Pinpoint the cell where the given text exists, returning its (X, Y) midpoint coordinate. 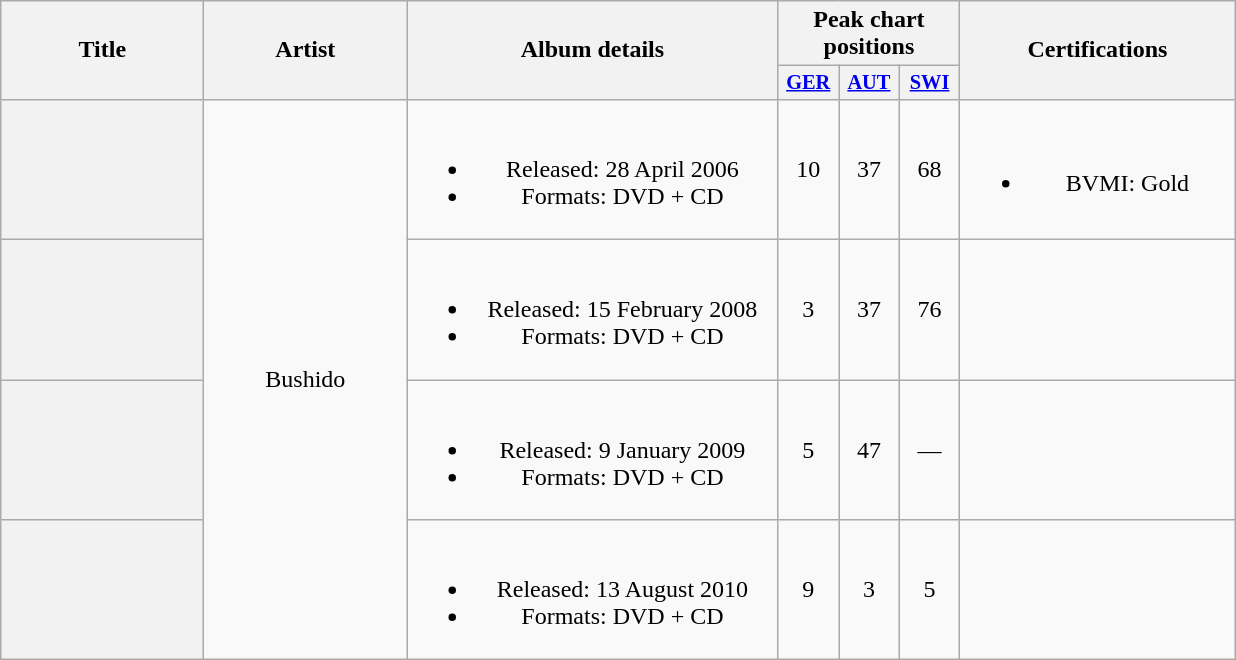
9 (808, 590)
AUT (870, 83)
BVMI: Gold (1098, 169)
— (930, 450)
Released: 13 August 2010Formats: DVD + CD (592, 590)
10 (808, 169)
Title (102, 50)
47 (870, 450)
68 (930, 169)
Artist (306, 50)
GER (808, 83)
Certifications (1098, 50)
Bushido (306, 379)
Peak chart positions (869, 34)
Album details (592, 50)
76 (930, 310)
Released: 28 April 2006Formats: DVD + CD (592, 169)
Released: 15 February 2008Formats: DVD + CD (592, 310)
Released: 9 January 2009Formats: DVD + CD (592, 450)
SWI (930, 83)
